Return [X, Y] of the center of cell containing provided text 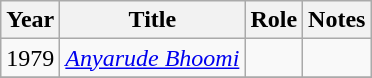
Anyarude Bhoomi [152, 58]
1979 [30, 58]
Role [274, 20]
Title [152, 20]
Notes [337, 20]
Year [30, 20]
